Return (X, Y) of the center of cell containing provided text 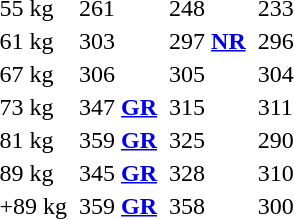
305 (208, 74)
347 GR (118, 107)
328 (208, 173)
297 NR (208, 41)
315 (208, 107)
306 (118, 74)
325 (208, 140)
303 (118, 41)
345 GR (118, 173)
359 GR (118, 140)
